Return the (X, Y) coordinate for the center point of the cell that contains the specified text.  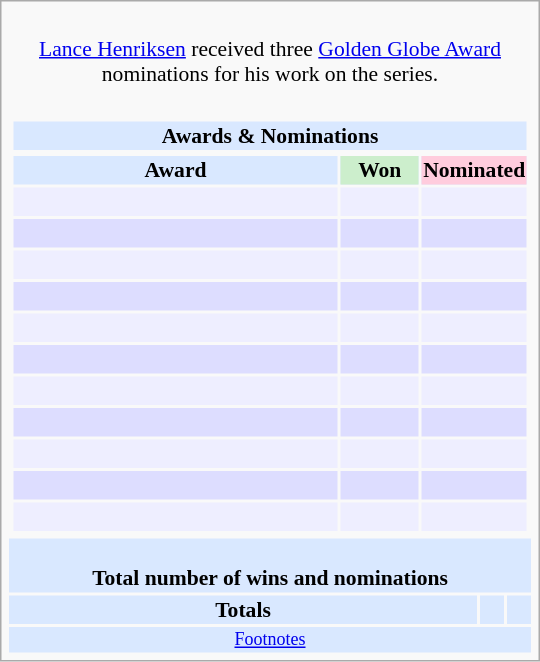
Won (380, 170)
Total number of wins and nominations (270, 565)
Award (175, 170)
Nominated (474, 170)
Awards & Nominations (270, 135)
Totals (243, 609)
Awards & Nominations Award Won Nominated (270, 313)
Footnotes (270, 640)
Lance Henriksen received three Golden Globe Award nominations for his work on the series. (270, 49)
